For the text-containing cell, return its midpoint in [x, y] coordinate format. 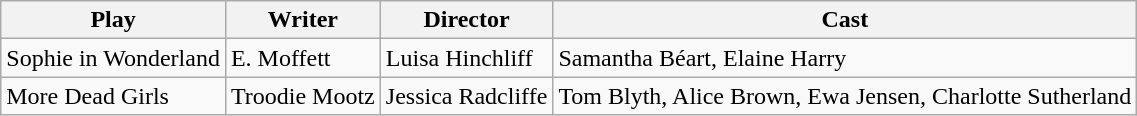
Tom Blyth, Alice Brown, Ewa Jensen, Charlotte Sutherland [845, 96]
More Dead Girls [114, 96]
Sophie in Wonderland [114, 58]
Director [466, 20]
Samantha Béart, Elaine Harry [845, 58]
Cast [845, 20]
Jessica Radcliffe [466, 96]
E. Moffett [302, 58]
Play [114, 20]
Writer [302, 20]
Luisa Hinchliff [466, 58]
Troodie Mootz [302, 96]
